Return [x, y] of the center of cell containing provided text 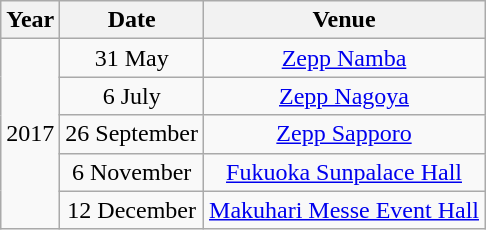
6 November [132, 172]
12 December [132, 210]
26 September [132, 134]
Venue [344, 20]
Fukuoka Sunpalace Hall [344, 172]
Zepp Sapporo [344, 134]
Zepp Namba [344, 58]
31 May [132, 58]
Year [30, 20]
Makuhari Messe Event Hall [344, 210]
Date [132, 20]
2017 [30, 134]
6 July [132, 96]
Zepp Nagoya [344, 96]
